Output the [x, y] coordinate of the center of the cell containing the given text.  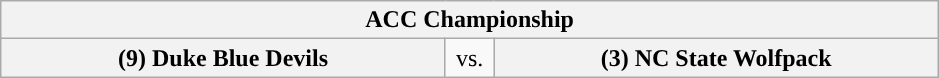
(9) Duke Blue Devils [224, 58]
(3) NC State Wolfpack [716, 58]
vs. [470, 58]
ACC Championship [470, 20]
